Return (x, y) of the center of cell containing provided text 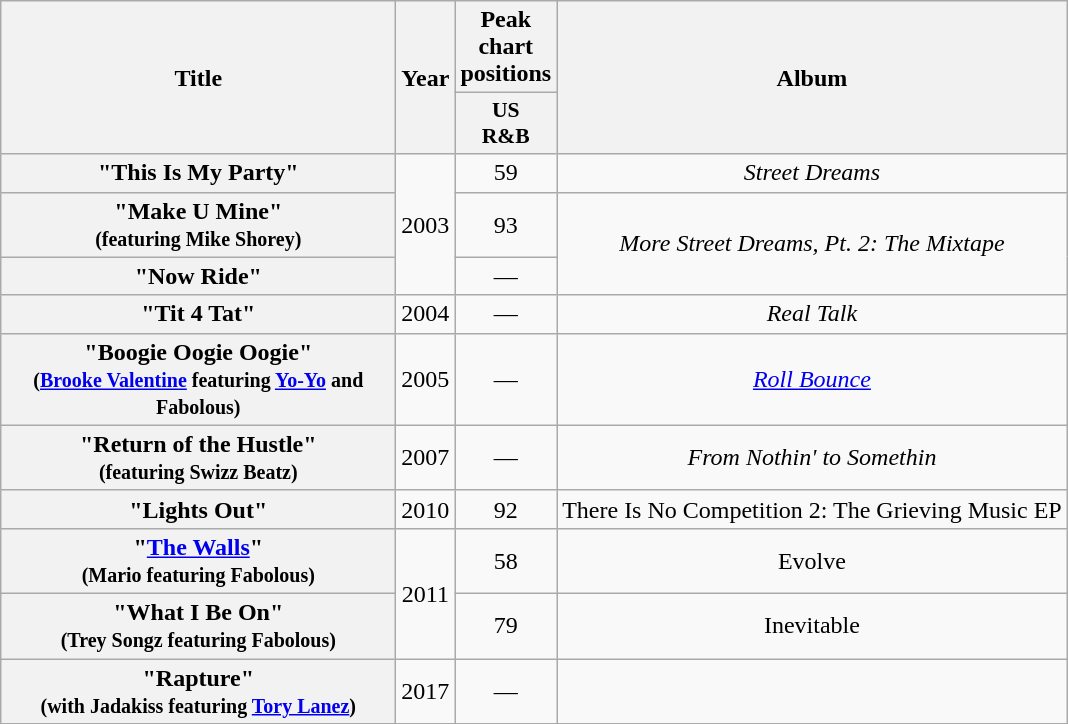
"Lights Out" (198, 509)
58 (506, 560)
"This Is My Party" (198, 173)
Title (198, 78)
59 (506, 173)
2017 (426, 690)
Evolve (812, 560)
There Is No Competition 2: The Grieving Music EP (812, 509)
2004 (426, 314)
USR&B (506, 124)
"Rapture"(with Jadakiss featuring Tory Lanez) (198, 690)
From Nothin' to Somethin (812, 458)
2010 (426, 509)
92 (506, 509)
93 (506, 224)
"Boogie Oogie Oogie"(Brooke Valentine featuring Yo-Yo and Fabolous) (198, 379)
"Make U Mine"(featuring Mike Shorey) (198, 224)
Inevitable (812, 626)
2007 (426, 458)
2003 (426, 224)
Roll Bounce (812, 379)
Album (812, 78)
"Now Ride" (198, 276)
More Street Dreams, Pt. 2: The Mixtape (812, 244)
Peak chart positions (506, 47)
Real Talk (812, 314)
Street Dreams (812, 173)
Year (426, 78)
2011 (426, 593)
"The Walls"(Mario featuring Fabolous) (198, 560)
79 (506, 626)
"Return of the Hustle"(featuring Swizz Beatz) (198, 458)
2005 (426, 379)
"Tit 4 Tat" (198, 314)
"What I Be On"(Trey Songz featuring Fabolous) (198, 626)
